Find where the given text appears and provide that cell's center as (x, y) coordinate. 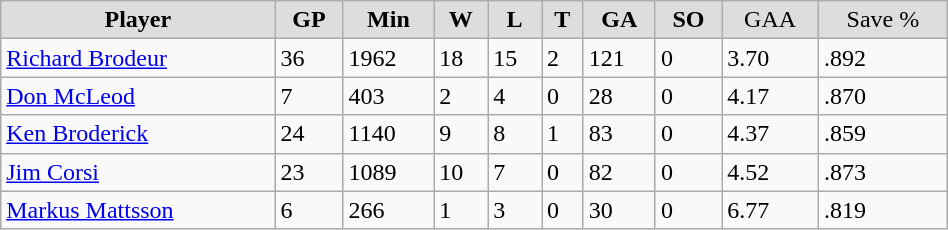
121 (619, 58)
W (461, 20)
82 (619, 172)
GP (309, 20)
Save % (884, 20)
28 (619, 96)
T (563, 20)
24 (309, 134)
.819 (884, 210)
4.17 (770, 96)
18 (461, 58)
30 (619, 210)
Ken Broderick (138, 134)
83 (619, 134)
10 (461, 172)
Richard Brodeur (138, 58)
3 (515, 210)
L (515, 20)
9 (461, 134)
266 (388, 210)
6 (309, 210)
Jim Corsi (138, 172)
Min (388, 20)
6.77 (770, 210)
.892 (884, 58)
Markus Mattsson (138, 210)
1089 (388, 172)
GA (619, 20)
8 (515, 134)
403 (388, 96)
SO (688, 20)
4.52 (770, 172)
.859 (884, 134)
3.70 (770, 58)
4 (515, 96)
.873 (884, 172)
GAA (770, 20)
1962 (388, 58)
4.37 (770, 134)
Player (138, 20)
15 (515, 58)
1140 (388, 134)
Don McLeod (138, 96)
.870 (884, 96)
36 (309, 58)
23 (309, 172)
